Return [X, Y] of the center of cell containing provided text 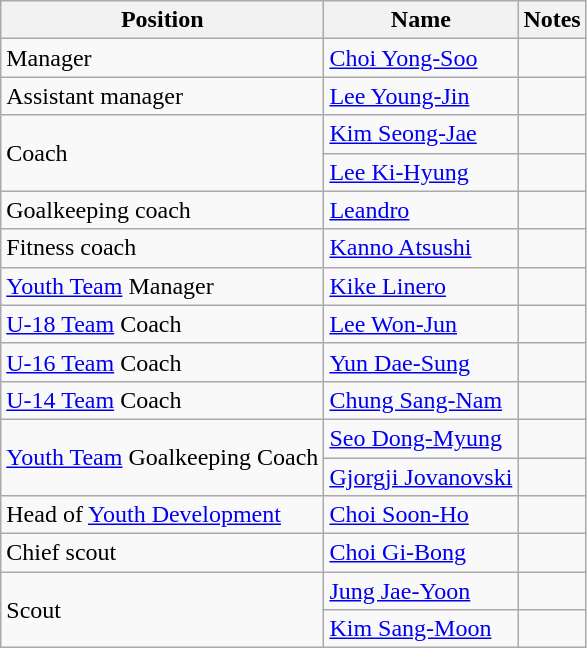
Scout [162, 610]
Leandro [421, 210]
Gjorgji Jovanovski [421, 477]
Lee Ki-Hyung [421, 172]
Chief scout [162, 553]
Kike Linero [421, 286]
Lee Young-Jin [421, 96]
Lee Won-Jun [421, 324]
Kim Sang-Moon [421, 629]
Fitness coach [162, 248]
Seo Dong-Myung [421, 438]
Choi Gi-Bong [421, 553]
Notes [552, 20]
Youth Team Manager [162, 286]
U-14 Team Coach [162, 400]
Kanno Atsushi [421, 248]
U-16 Team Coach [162, 362]
Coach [162, 153]
Jung Jae-Yoon [421, 591]
Chung Sang-Nam [421, 400]
Goalkeeping coach [162, 210]
Choi Soon-Ho [421, 515]
Youth Team Goalkeeping Coach [162, 457]
Yun Dae-Sung [421, 362]
Manager [162, 58]
Head of Youth Development [162, 515]
U-18 Team Coach [162, 324]
Name [421, 20]
Kim Seong-Jae [421, 134]
Position [162, 20]
Choi Yong-Soo [421, 58]
Assistant manager [162, 96]
